Return [x, y] of the center of cell containing provided text 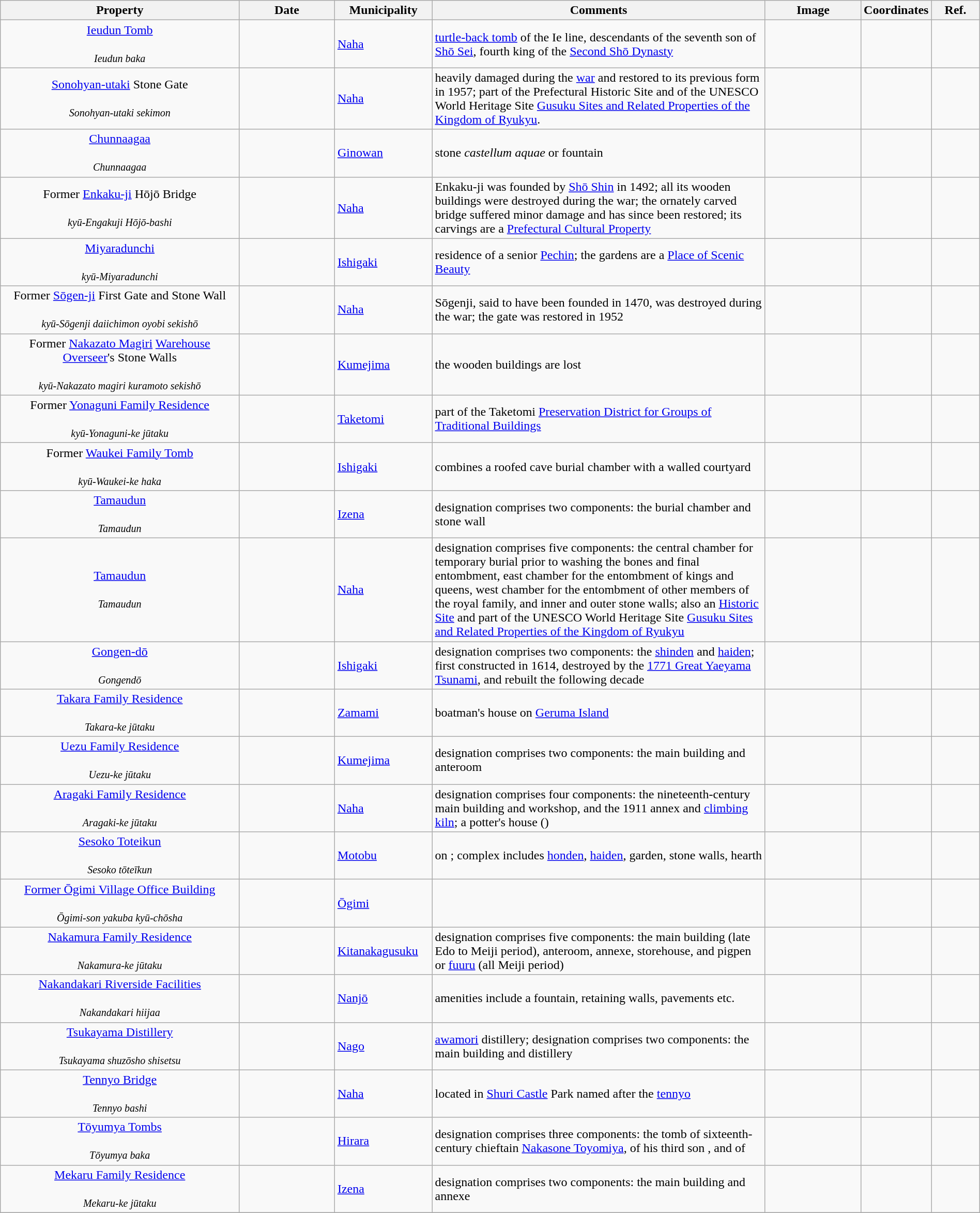
Hirara [384, 1141]
on ; complex includes honden, haiden, garden, stone walls, hearth [599, 856]
Former Sōgen-ji First Gate and Stone Wallkyū-Sōgenji daiichimon oyobi sekishō [120, 310]
Motobu [384, 856]
part of the Taketomi Preservation District for Groups of Traditional Buildings [599, 419]
Former Yonaguni Family Residencekyū-Yonaguni-ke jūtaku [120, 419]
Zamami [384, 713]
Mekaru Family ResidenceMekaru-ke jūtaku [120, 1189]
ChunnaagaaChunnaagaa [120, 153]
designation comprises two components: the main building and anteroom [599, 761]
designation comprises three components: the tomb of sixteenth-century chieftain Nakasone Toyomiya, of his third son , and of [599, 1141]
Takara Family ResidenceTakara-ke jūtaku [120, 713]
located in Shuri Castle Park named after the tennyo [599, 1094]
Former Waukei Family Tombkyū-Waukei-ke haka [120, 466]
Miyaradunchikyū-Miyaradunchi [120, 262]
Former Enkaku-ji Hōjō Bridgekyū-Engakuji Hōjō-bashi [120, 208]
stone castellum aquae or fountain [599, 153]
Property [120, 10]
Uezu Family ResidenceUezu-ke jūtaku [120, 761]
designation comprises four components: the nineteenth-century main building and workshop, and the 1911 annex and climbing kiln; a potter's house () [599, 808]
Sōgenji, said to have been founded in 1470, was destroyed during the war; the gate was restored in 1952 [599, 310]
Aragaki Family ResidenceAragaki-ke jūtaku [120, 808]
Former Ōgimi Village Office BuildingŌgimi-son yakuba kyū-chōsha [120, 903]
designation comprises two components: the main building and annexe [599, 1189]
Ieudun TombIeudun baka [120, 44]
designation comprises two components: the burial chamber and stone wall [599, 514]
Tsukayama DistilleryTsukayama shuzōsho shisetsu [120, 1046]
Kitanakagusuku [384, 951]
Tōyumya TombsTōyumya baka [120, 1141]
turtle-back tomb of the Ie line, descendants of the seventh son of Shō Sei, fourth king of the Second Shō Dynasty [599, 44]
Nakamura Family ResidenceNakamura-ke jūtaku [120, 951]
Nakandakari Riverside FacilitiesNakandakari hiijaa [120, 998]
Nanjō [384, 998]
Coordinates [896, 10]
Ref. [955, 10]
Tennyo BridgeTennyo bashi [120, 1094]
Sesoko ToteikunSesoko tōteīkun [120, 856]
awamori distillery; designation comprises two components: the main building and distillery [599, 1046]
Image [813, 10]
the wooden buildings are lost [599, 364]
Municipality [384, 10]
Gongen-dōGongendō [120, 665]
Ginowan [384, 153]
Comments [599, 10]
amenities include a fountain, retaining walls, pavements etc. [599, 998]
Nago [384, 1046]
Sonohyan-utaki Stone GateSonohyan-utaki sekimon [120, 98]
boatman's house on Geruma Island [599, 713]
residence of a senior Pechin; the gardens are a Place of Scenic Beauty [599, 262]
Ōgimi [384, 903]
combines a roofed cave burial chamber with a walled courtyard [599, 466]
Taketomi [384, 419]
Date [287, 10]
Former Nakazato Magiri Warehouse Overseer's Stone Wallskyū-Nakazato magiri kuramoto sekishō [120, 364]
